Detect which cell encompasses the target text, then output its (x, y) center coordinate. 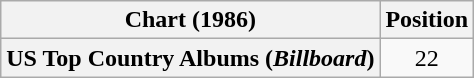
US Top Country Albums (Billboard) (190, 58)
22 (427, 58)
Position (427, 20)
Chart (1986) (190, 20)
